Identify which cell holds the provided text, then report its [x, y] central coordinate. 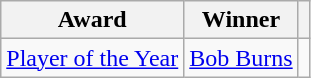
Award [92, 20]
Winner [241, 20]
Bob Burns [241, 58]
Player of the Year [92, 58]
